Output the (x, y) coordinate of the center of the cell containing the given text.  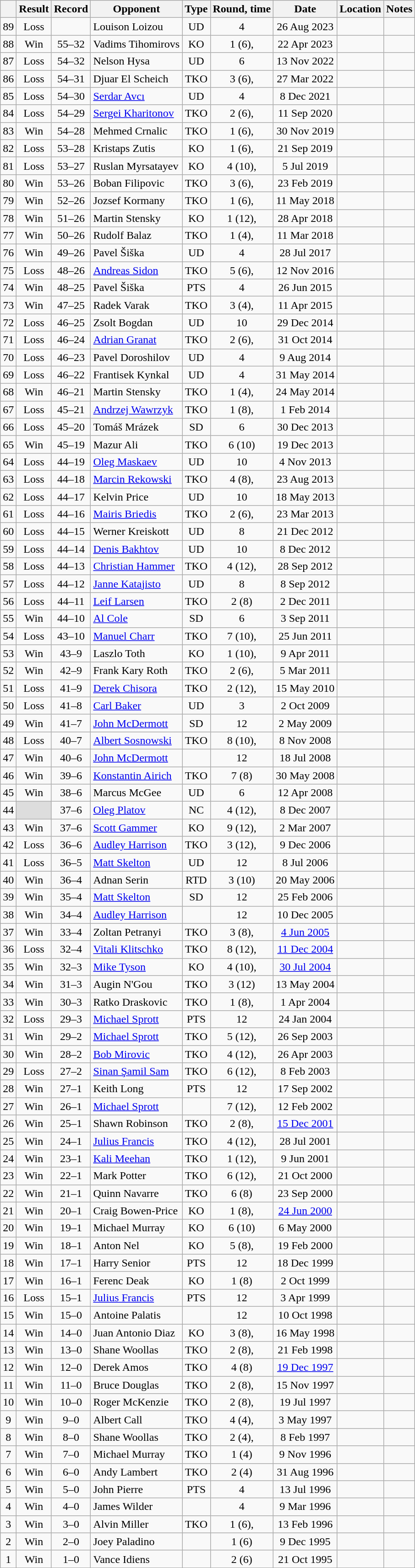
6 May 2000 (305, 1228)
13 (8, 1350)
8–0 (71, 1437)
Bruce Douglas (137, 1385)
Type (196, 9)
3–0 (71, 1524)
39–6 (71, 776)
27 Mar 2022 (305, 79)
42 (8, 845)
51 (8, 688)
41–7 (71, 723)
6 (8) (242, 1193)
53–28 (71, 148)
8 Feb 2003 (305, 1072)
51–26 (71, 218)
Pavel Doroshilov (137, 357)
12–0 (71, 1368)
Janne Katajisto (137, 584)
34–4 (71, 915)
65 (8, 444)
Marcus McGee (137, 793)
46–21 (71, 392)
Ferenc Deak (137, 1280)
18 Dec 1999 (305, 1263)
Kelvin Price (137, 496)
27–2 (71, 1072)
64 (8, 462)
42–9 (71, 671)
46–25 (71, 323)
23 Feb 2019 (305, 183)
89 (8, 27)
26 Sep 2003 (305, 1036)
11 Apr 2015 (305, 305)
Keith Long (137, 1089)
18 May 2013 (305, 496)
76 (8, 253)
22 Apr 2023 (305, 44)
54–30 (71, 96)
73 (8, 305)
10–0 (71, 1402)
1 (8) (242, 1280)
11 May 2018 (305, 200)
3 Apr 1999 (305, 1298)
44–12 (71, 584)
Kristaps Zutis (137, 148)
38 (8, 915)
James Wilder (137, 1507)
Radek Varak (137, 305)
49–26 (71, 253)
44–17 (71, 496)
Tomáš Mrázek (137, 427)
Rudolf Balaz (137, 236)
44–19 (71, 462)
Date (305, 9)
Alvin Miller (137, 1524)
3 (10) (242, 880)
88 (8, 44)
78 (8, 218)
14–0 (71, 1333)
47–25 (71, 305)
60 (8, 532)
22–1 (71, 1176)
36–5 (71, 862)
63 (8, 479)
26 Jun 2015 (305, 288)
38–6 (71, 793)
4 (4), (242, 1420)
53 (8, 653)
17–1 (71, 1263)
9 Nov 1996 (305, 1455)
23 (8, 1176)
1 Apr 2004 (305, 1002)
5 (6), (242, 270)
8 Dec 2012 (305, 549)
Ratko Draskovic (137, 1002)
28 Sep 2012 (305, 566)
Manuel Charr (137, 636)
44–16 (71, 514)
30 (8, 1054)
Andrzej Wawrzyk (137, 410)
2 (4) (242, 1472)
5 (12), (242, 1036)
9 Jun 2001 (305, 1158)
Konstantin Airich (137, 776)
31–3 (71, 984)
35 (8, 967)
Carl Baker (137, 706)
61 (8, 514)
16 May 1998 (305, 1333)
29–3 (71, 1019)
20–1 (71, 1211)
68 (8, 392)
4 (8), (242, 479)
16–1 (71, 1280)
67 (8, 410)
50–26 (71, 236)
26 Aug 2023 (305, 27)
8 (10), (242, 740)
83 (8, 131)
28 Jul 2017 (305, 253)
Serdar Avcı (137, 96)
2 May 2009 (305, 723)
Djuar El Scheich (137, 79)
9 Mar 1996 (305, 1507)
23 Sep 2000 (305, 1193)
31 Oct 2014 (305, 340)
Werner Kreiskott (137, 532)
2 (12), (242, 688)
12 Nov 2016 (305, 270)
34 (8, 984)
44–11 (71, 601)
18 (8, 1263)
Harry Senior (137, 1263)
85 (8, 96)
Louison Loizou (137, 27)
Mairis Briedis (137, 514)
31 May 2014 (305, 375)
21–1 (71, 1193)
55–32 (71, 44)
45–19 (71, 444)
31 Aug 1996 (305, 1472)
23 Mar 2013 (305, 514)
Shawn Robinson (137, 1124)
1 (6) (242, 1541)
46–22 (71, 375)
9–0 (71, 1420)
36–4 (71, 880)
RTD (196, 880)
Vadims Tihomirovs (137, 44)
Opponent (137, 9)
Bob Mirovic (137, 1054)
8 Sep 2012 (305, 584)
79 (8, 200)
Adrian Granat (137, 340)
Joey Paladino (137, 1541)
59 (8, 549)
Albert Sosnowski (137, 740)
49 (8, 723)
1 Feb 2014 (305, 410)
5–0 (71, 1489)
8 Dec 2007 (305, 810)
23 Aug 2013 (305, 479)
29 Dec 2014 (305, 323)
Kali Meehan (137, 1158)
Frantisek Kynkal (137, 375)
54–29 (71, 113)
72 (8, 323)
9 Aug 2014 (305, 357)
1 (4) (242, 1455)
26 Apr 2003 (305, 1054)
Mazur Ali (137, 444)
24 (8, 1158)
Scott Gammer (137, 828)
13–0 (71, 1350)
26–1 (71, 1106)
41–8 (71, 706)
Christian Hammer (137, 566)
40 (8, 880)
Vance Idiens (137, 1559)
Zoltan Petranyi (137, 932)
21 Oct 1995 (305, 1559)
62 (8, 496)
24 Jan 2004 (305, 1019)
Andreas Sidon (137, 270)
31 (8, 1036)
NC (196, 810)
1 (10), (242, 653)
25 Feb 2006 (305, 897)
35–4 (71, 897)
3 May 1997 (305, 1420)
25 Jun 2011 (305, 636)
19 Jul 1997 (305, 1402)
Andy Lambert (137, 1472)
10 Dec 2005 (305, 915)
84 (8, 113)
8 (12), (242, 949)
47 (8, 758)
20 (8, 1228)
53–27 (71, 166)
43–9 (71, 653)
66 (8, 427)
19 Dec 2013 (305, 444)
21 (8, 1211)
75 (8, 270)
Roger McKenzie (137, 1402)
52–26 (71, 200)
24 May 2014 (305, 392)
21 Feb 1998 (305, 1350)
44–13 (71, 566)
52 (8, 671)
24–1 (71, 1141)
69 (8, 375)
28 Apr 2018 (305, 218)
21 Sep 2019 (305, 148)
11 Mar 2018 (305, 236)
44–15 (71, 532)
Leif Larsen (137, 601)
2 (8, 1541)
Round, time (242, 9)
9 Apr 2011 (305, 653)
Ruslan Myrsatayev (137, 166)
43–10 (71, 636)
5 Jul 2019 (305, 166)
44–10 (71, 619)
7–0 (71, 1455)
13 Nov 2022 (305, 61)
4 Nov 2013 (305, 462)
Mark Potter (137, 1176)
17 (8, 1280)
2–0 (71, 1541)
28 Jul 2001 (305, 1141)
17 Sep 2002 (305, 1089)
30 Nov 2019 (305, 131)
4 Jun 2005 (305, 932)
4 (8) (242, 1368)
18 Jul 2008 (305, 758)
Denis Bakhtov (137, 549)
32–4 (71, 949)
36–6 (71, 845)
15–1 (71, 1298)
54 (8, 636)
Adnan Serin (137, 880)
Frank Kary Roth (137, 671)
23–1 (71, 1158)
10 Oct 1998 (305, 1315)
56 (8, 601)
9 Dec 2006 (305, 845)
8 Jul 2006 (305, 862)
33 (8, 1002)
5 Mar 2011 (305, 671)
45 (8, 793)
27–1 (71, 1089)
9 (8, 1420)
19 (8, 1245)
87 (8, 61)
3 Sep 2011 (305, 619)
11 (8, 1385)
Anton Nel (137, 1245)
13 May 2004 (305, 984)
30 Dec 2013 (305, 427)
15–0 (71, 1315)
50 (8, 706)
44–14 (71, 549)
Sinan Şamil Sam (137, 1072)
4–0 (71, 1507)
Quinn Navarre (137, 1193)
3 (4), (242, 305)
71 (8, 340)
19 Feb 2000 (305, 1245)
40–6 (71, 758)
11 Dec 2004 (305, 949)
77 (8, 236)
2 (6) (242, 1559)
29 (8, 1072)
2 Oct 1999 (305, 1280)
44–18 (71, 479)
Zsolt Bogdan (137, 323)
19–1 (71, 1228)
54–28 (71, 131)
12 Apr 2008 (305, 793)
39 (8, 897)
44 (8, 810)
11 Sep 2020 (305, 113)
36 (8, 949)
41–9 (71, 688)
Sergei Kharitonov (137, 113)
15 May 2010 (305, 688)
40–7 (71, 740)
Marcin Rekowski (137, 479)
32–3 (71, 967)
27 (8, 1106)
7 (10), (242, 636)
2 (4), (242, 1437)
29–2 (71, 1036)
15 Dec 2001 (305, 1124)
1 (8, 1559)
18–1 (71, 1245)
John Pierre (137, 1489)
3 (12) (242, 984)
Mehmed Crnalic (137, 131)
41 (8, 862)
8 Dec 2021 (305, 96)
5 (8, 1489)
6–0 (71, 1472)
33–4 (71, 932)
Al Cole (137, 619)
24 Jun 2000 (305, 1211)
43 (8, 828)
14 (8, 1333)
13 Feb 1996 (305, 1524)
2 Oct 2009 (305, 706)
30 Jul 2004 (305, 967)
Vitali Klitschko (137, 949)
3 (12), (242, 845)
1–0 (71, 1559)
46–24 (71, 340)
86 (8, 79)
19 Dec 1997 (305, 1368)
45–21 (71, 410)
2 Dec 2011 (305, 601)
82 (8, 148)
Laszlo Toth (137, 653)
Juan Antonio Diaz (137, 1333)
26 (8, 1124)
Nelson Hysa (137, 61)
8 Nov 2008 (305, 740)
16 (8, 1298)
54–31 (71, 79)
2 (8) (242, 601)
46–23 (71, 357)
20 May 2006 (305, 880)
15 (8, 1315)
28 (8, 1089)
9 (12), (242, 828)
22 (8, 1193)
25 (8, 1141)
81 (8, 166)
32 (8, 1019)
Derek Chisora (137, 688)
25–1 (71, 1124)
9 Dec 1995 (305, 1541)
28–2 (71, 1054)
58 (8, 566)
2 Mar 2007 (305, 828)
37 (8, 932)
Result (34, 9)
48–25 (71, 288)
70 (8, 357)
Albert Call (137, 1420)
Augin N'Gou (137, 984)
57 (8, 584)
80 (8, 183)
7 (12), (242, 1106)
Derek Amos (137, 1368)
Oleg Maskaev (137, 462)
21 Dec 2012 (305, 532)
13 Jul 1996 (305, 1489)
45–20 (71, 427)
55 (8, 619)
53–26 (71, 183)
7 (8, 1455)
7 (8) (242, 776)
Boban Filipovic (137, 183)
Oleg Platov (137, 810)
54–32 (71, 61)
48–26 (71, 270)
11–0 (71, 1385)
74 (8, 288)
46 (8, 776)
12 Feb 2002 (305, 1106)
30–3 (71, 1002)
Antoine Palatis (137, 1315)
48 (8, 740)
Notes (399, 9)
Location (360, 9)
Record (71, 9)
21 Oct 2000 (305, 1176)
5 (8), (242, 1245)
Jozsef Kormany (137, 200)
15 Nov 1997 (305, 1385)
8 Feb 1997 (305, 1437)
30 May 2008 (305, 776)
Craig Bowen-Price (137, 1211)
Mike Tyson (137, 967)
